Provide the (x, y) coordinate of the cell's center where the given text is located.  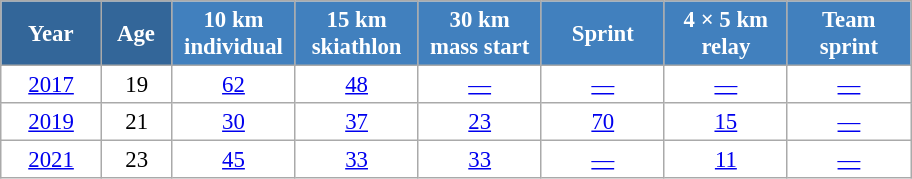
15 (726, 122)
19 (136, 85)
Age (136, 34)
2019 (52, 122)
70 (602, 122)
4 × 5 km relay (726, 34)
48 (356, 85)
Sprint (602, 34)
62 (234, 85)
37 (356, 122)
30 (234, 122)
45 (234, 160)
30 km mass start (480, 34)
15 km skiathlon (356, 34)
21 (136, 122)
10 km individual (234, 34)
Team sprint (848, 34)
2017 (52, 85)
11 (726, 160)
2021 (52, 160)
Year (52, 34)
